Determine the (X, Y) coordinate at the center of the cell enclosing the given text.  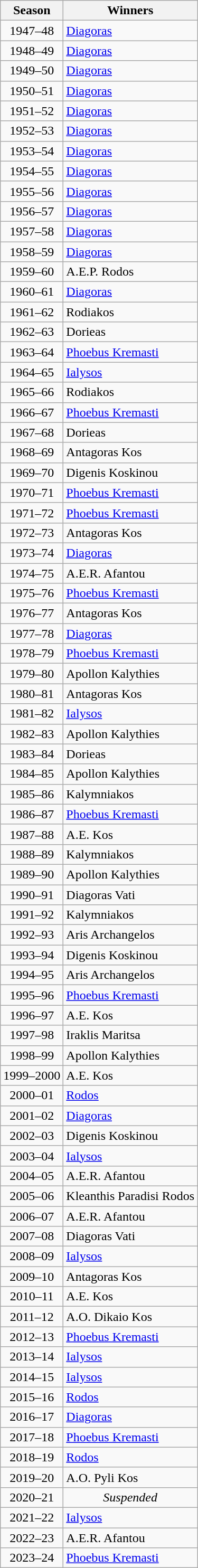
1974–75 (32, 573)
1980–81 (32, 694)
2008–09 (32, 1257)
1963–64 (32, 352)
1964–65 (32, 372)
1991–92 (32, 915)
2023–24 (32, 1558)
1996–97 (32, 1015)
1972–73 (32, 533)
1993–94 (32, 955)
1951–52 (32, 111)
2004–05 (32, 1176)
1977–78 (32, 634)
2005–06 (32, 1196)
1969–70 (32, 473)
2022–23 (32, 1538)
1967–68 (32, 432)
2018–19 (32, 1457)
1968–69 (32, 452)
Kleanthis Paradisi Rodos (130, 1196)
2001–02 (32, 1116)
1948–49 (32, 51)
1995–96 (32, 995)
2010–11 (32, 1297)
1947–48 (32, 31)
1981–82 (32, 714)
2011–12 (32, 1317)
2003–04 (32, 1156)
1954–55 (32, 171)
2013–14 (32, 1357)
1962–63 (32, 332)
1960–61 (32, 292)
1979–80 (32, 674)
1973–74 (32, 553)
2002–03 (32, 1136)
1978–79 (32, 654)
1986–87 (32, 814)
Suspended (130, 1497)
Iraklis Maritsa (130, 1035)
2014–15 (32, 1377)
2015–16 (32, 1397)
1975–76 (32, 593)
1966–67 (32, 412)
1999–2000 (32, 1075)
1958–59 (32, 252)
1953–54 (32, 151)
2021–22 (32, 1517)
2019–20 (32, 1477)
2009–10 (32, 1277)
1992–93 (32, 935)
1956–57 (32, 211)
1949–50 (32, 71)
1984–85 (32, 774)
1997–98 (32, 1035)
Season (32, 11)
1989–90 (32, 874)
1988–89 (32, 854)
1998–99 (32, 1055)
1961–62 (32, 312)
2012–13 (32, 1337)
1983–84 (32, 754)
2006–07 (32, 1216)
1985–86 (32, 794)
A.O. Pyli Kos (130, 1477)
1957–58 (32, 231)
1987–88 (32, 834)
1950–51 (32, 91)
1965–66 (32, 392)
1976–77 (32, 613)
2007–08 (32, 1236)
1982–83 (32, 734)
A.E.P. Rodos (130, 272)
2017–18 (32, 1437)
Winners (130, 11)
1970–71 (32, 493)
A.O. Dikaio Kos (130, 1317)
2016–17 (32, 1417)
1952–53 (32, 131)
1990–91 (32, 895)
1971–72 (32, 513)
1955–56 (32, 191)
1959–60 (32, 272)
1994–95 (32, 975)
2020–21 (32, 1497)
2000–01 (32, 1095)
